Pinpoint the cell where the given text exists, returning its [X, Y] midpoint coordinate. 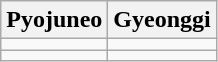
Pyojuneo [54, 20]
Gyeonggi [162, 20]
